Detect which cell encompasses the target text, then output its [x, y] center coordinate. 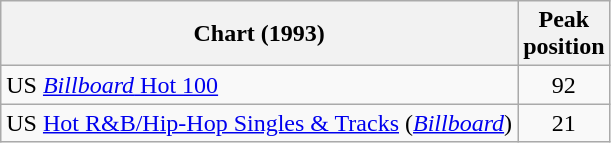
US Billboard Hot 100 [260, 85]
US Hot R&B/Hip-Hop Singles & Tracks (Billboard) [260, 123]
21 [564, 123]
92 [564, 85]
Chart (1993) [260, 34]
Peakposition [564, 34]
